Return the (x, y) coordinate for the center point of the cell that contains the specified text.  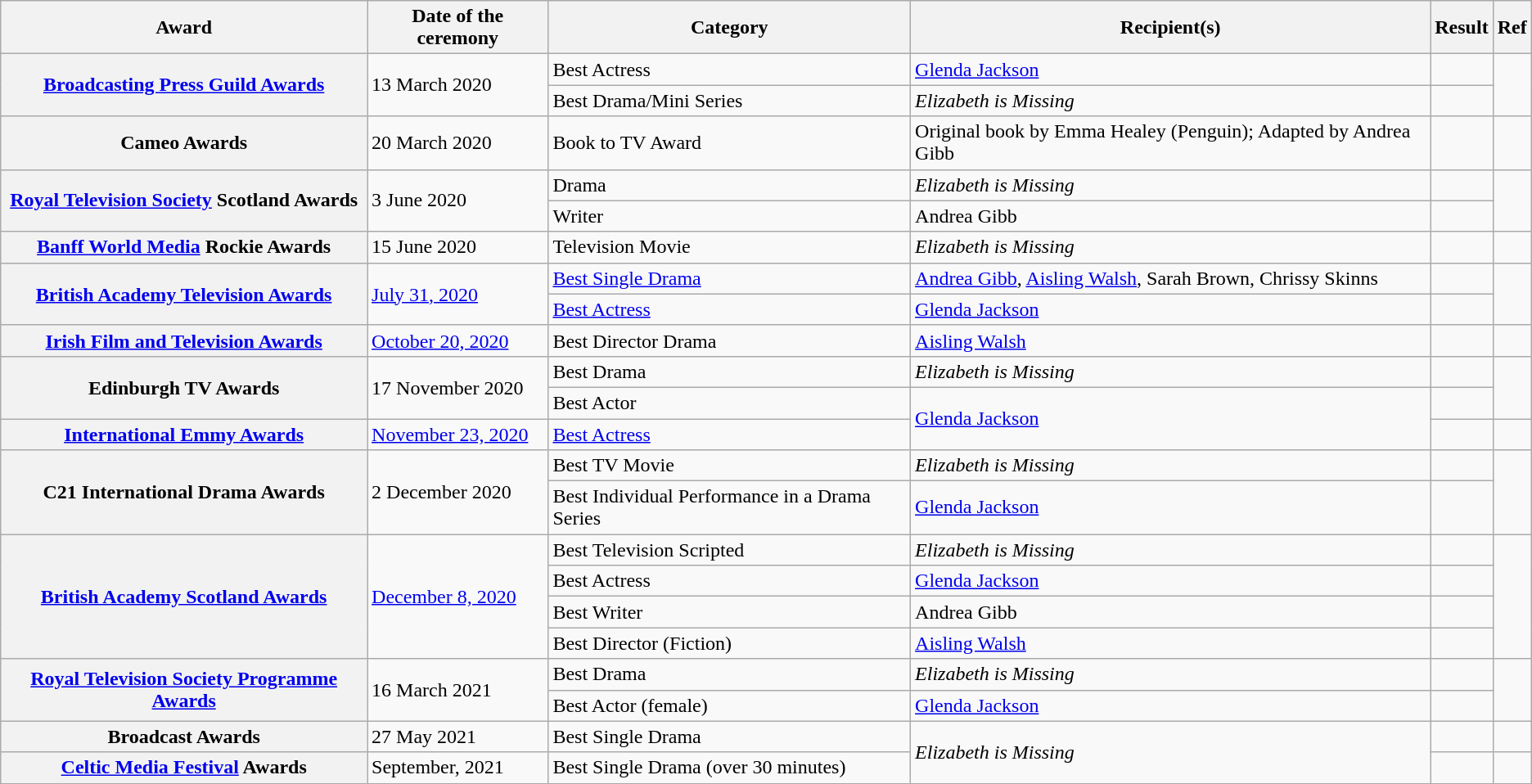
Royal Television Society Scotland Awards (184, 201)
Television Movie (730, 247)
15 June 2020 (458, 247)
Best Actor (female) (730, 705)
Recipient(s) (1170, 28)
British Academy Television Awards (184, 294)
Best Director (Fiction) (730, 643)
Cameo Awards (184, 142)
Book to TV Award (730, 142)
Edinburgh TV Awards (184, 387)
July 31, 2020 (458, 294)
C21 International Drama Awards (184, 493)
17 November 2020 (458, 387)
13 March 2020 (458, 85)
27 May 2021 (458, 737)
2 December 2020 (458, 493)
Best Television Scripted (730, 550)
Result (1462, 28)
Best Drama/Mini Series (730, 101)
3 June 2020 (458, 201)
October 20, 2020 (458, 340)
Award (184, 28)
International Emmy Awards (184, 435)
Best TV Movie (730, 466)
Banff World Media Rockie Awards (184, 247)
Category (730, 28)
Broadcast Awards (184, 737)
Best Director Drama (730, 340)
Ref (1512, 28)
Drama (730, 185)
Original book by Emma Healey (Penguin); Adapted by Andrea Gibb (1170, 142)
16 March 2021 (458, 690)
September, 2021 (458, 768)
Best Writer (730, 612)
Date of the ceremony (458, 28)
Best Single Drama (over 30 minutes) (730, 768)
Andrea Gibb, Aisling Walsh, Sarah Brown, Chrissy Skinns (1170, 278)
British Academy Scotland Awards (184, 597)
November 23, 2020 (458, 435)
20 March 2020 (458, 142)
Celtic Media Festival Awards (184, 768)
Best Actor (730, 403)
Irish Film and Television Awards (184, 340)
Royal Television Society Programme Awards (184, 690)
Writer (730, 216)
Broadcasting Press Guild Awards (184, 85)
December 8, 2020 (458, 597)
Best Individual Performance in a Drama Series (730, 507)
